Pinpoint the cell where the given text exists, returning its [x, y] midpoint coordinate. 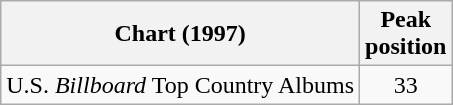
Peakposition [406, 34]
Chart (1997) [180, 34]
U.S. Billboard Top Country Albums [180, 85]
33 [406, 85]
